Scan for the cell matching the given text and deliver its [X, Y] coordinate at center. 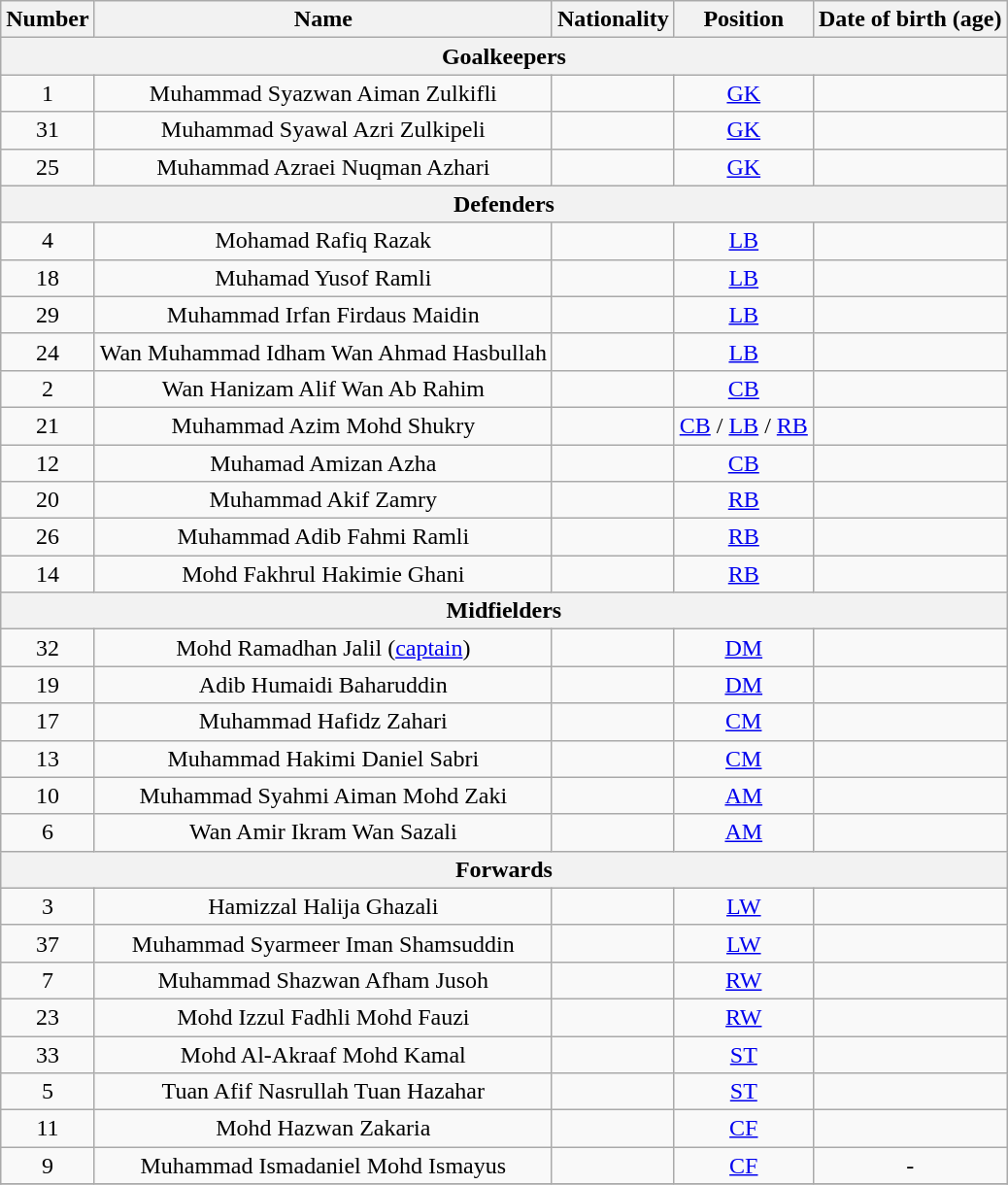
31 [48, 130]
Forwards [504, 869]
Muhammad Syawal Azri Zulkipeli [322, 130]
4 [48, 241]
Muhamad Amizan Azha [322, 463]
Muhammad Azraei Nuqman Azhari [322, 167]
Muhamad Yusof Ramli [322, 278]
Muhammad Syazwan Aiman Zulkifli [322, 93]
6 [48, 832]
Position [744, 19]
Mohd Izzul Fadhli Mohd Fauzi [322, 1017]
21 [48, 425]
Muhammad Akif Zamry [322, 500]
Mohamad Rafiq Razak [322, 241]
Goalkeepers [504, 56]
33 [48, 1054]
12 [48, 463]
Tuan Afif Nasrullah Tuan Hazahar [322, 1092]
Hamizzal Halija Ghazali [322, 906]
9 [48, 1166]
Wan Hanizam Alif Wan Ab Rahim [322, 389]
14 [48, 574]
23 [48, 1017]
11 [48, 1129]
18 [48, 278]
Muhammad Ismadaniel Mohd Ismayus [322, 1166]
Number [48, 19]
Wan Amir Ikram Wan Sazali [322, 832]
7 [48, 980]
26 [48, 537]
Nationality [613, 19]
Muhammad Hakimi Daniel Sabri [322, 759]
13 [48, 759]
19 [48, 685]
Muhammad Syarmeer Iman Shamsuddin [322, 943]
17 [48, 722]
Muhammad Hafidz Zahari [322, 722]
Adib Humaidi Baharuddin [322, 685]
Muhammad Syahmi Aiman Mohd Zaki [322, 796]
Mohd Fakhrul Hakimie Ghani [322, 574]
Wan Muhammad Idham Wan Ahmad Hasbullah [322, 352]
10 [48, 796]
1 [48, 93]
Muhammad Irfan Firdaus Maidin [322, 315]
5 [48, 1092]
Muhammad Adib Fahmi Ramli [322, 537]
Name [322, 19]
3 [48, 906]
Muhammad Azim Mohd Shukry [322, 425]
Muhammad Shazwan Afham Jusoh [322, 980]
20 [48, 500]
- [910, 1166]
CB / LB / RB [744, 425]
Mohd Hazwan Zakaria [322, 1129]
Defenders [504, 204]
24 [48, 352]
25 [48, 167]
Date of birth (age) [910, 19]
Mohd Al-Akraaf Mohd Kamal [322, 1054]
29 [48, 315]
37 [48, 943]
32 [48, 648]
Midfielders [504, 611]
Mohd Ramadhan Jalil (captain) [322, 648]
2 [48, 389]
